Identify which cell holds the provided text, then report its [x, y] central coordinate. 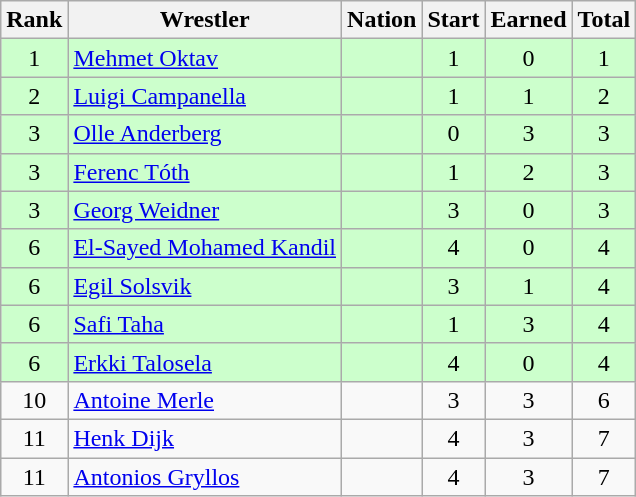
Wrestler [205, 20]
Start [454, 20]
Luigi Campanella [205, 96]
El-Sayed Mohamed Kandil [205, 248]
Henk Dijk [205, 438]
Erkki Talosela [205, 362]
Georg Weidner [205, 210]
Nation [382, 20]
Antoine Merle [205, 400]
Mehmet Oktav [205, 58]
Olle Anderberg [205, 134]
Safi Taha [205, 324]
Egil Solsvik [205, 286]
Earned [528, 20]
Ferenc Tóth [205, 172]
Rank [34, 20]
Antonios Gryllos [205, 477]
Total [604, 20]
10 [34, 400]
